Provide the [X, Y] coordinate of the cell's center where the given text is located.  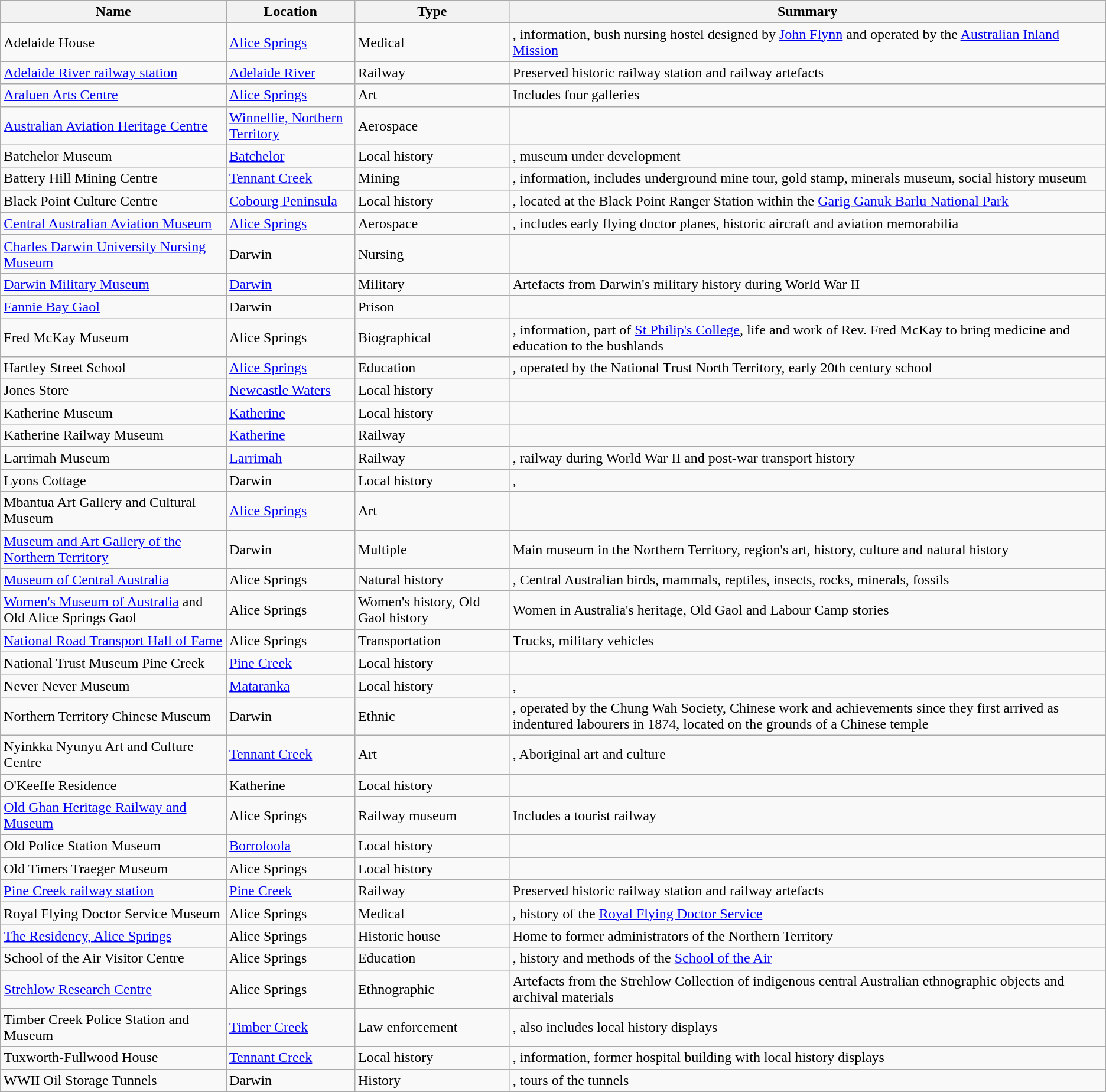
, information, part of St Philip's College, life and work of Rev. Fred McKay to bring medicine and education to the bushlands [807, 337]
Darwin Military Museum [113, 284]
Type [432, 12]
Jones Store [113, 391]
Museum and Art Gallery of the Northern Territory [113, 550]
Natural history [432, 580]
Cobourg Peninsula [291, 201]
Timber Creek Police Station and Museum [113, 1027]
Tuxworth-Fullwood House [113, 1058]
Includes a tourist railway [807, 815]
Old Police Station Museum [113, 846]
Central Australian Aviation Museum [113, 223]
Summary [807, 12]
Katherine Museum [113, 413]
, tours of the tunnels [807, 1080]
Battery Hill Mining Centre [113, 178]
, Aboriginal art and culture [807, 754]
, also includes local history displays [807, 1027]
Katherine Railway Museum [113, 435]
Old Timers Traeger Museum [113, 869]
Fannie Bay Gaol [113, 307]
Location [291, 12]
Hartley Street School [113, 368]
O'Keeffe Residence [113, 785]
, information, includes underground mine tour, gold stamp, minerals museum, social history museum [807, 178]
Adelaide River railway station [113, 73]
, includes early flying doctor planes, historic aircraft and aviation memorabilia [807, 223]
, museum under development [807, 156]
Transportation [432, 641]
, Central Australian birds, mammals, reptiles, insects, rocks, minerals, fossils [807, 580]
Batchelor Museum [113, 156]
Adelaide House [113, 43]
Charles Darwin University Nursing Museum [113, 254]
Name [113, 12]
Women's Museum of Australia and Old Alice Springs Gaol [113, 610]
Lyons Cottage [113, 480]
School of the Air Visitor Centre [113, 958]
Artefacts from Darwin's military history during World War II [807, 284]
Larrimah Museum [113, 458]
Ethnic [432, 716]
Pine Creek railway station [113, 891]
Nursing [432, 254]
Museum of Central Australia [113, 580]
Strehlow Research Centre [113, 989]
Prison [432, 307]
Trucks, military vehicles [807, 641]
, history of the Royal Flying Doctor Service [807, 914]
, information, bush nursing hostel designed by John Flynn and operated by the Australian Inland Mission [807, 43]
Black Point Culture Centre [113, 201]
Larrimah [291, 458]
Newcastle Waters [291, 391]
Nyinkka Nyunyu Art and Culture Centre [113, 754]
History [432, 1080]
Old Ghan Heritage Railway and Museum [113, 815]
Araluen Arts Centre [113, 95]
Railway museum [432, 815]
, railway during World War II and post-war transport history [807, 458]
Mbantua Art Gallery and Cultural Museum [113, 511]
Law enforcement [432, 1027]
Mataranka [291, 685]
Includes four galleries [807, 95]
, information, former hospital building with local history displays [807, 1058]
National Road Transport Hall of Fame [113, 641]
Never Never Museum [113, 685]
Women in Australia's heritage, Old Gaol and Labour Camp stories [807, 610]
Main museum in the Northern Territory, region's art, history, culture and natural history [807, 550]
Adelaide River [291, 73]
Multiple [432, 550]
Artefacts from the Strehlow Collection of indigenous central Australian ethnographic objects and archival materials [807, 989]
Royal Flying Doctor Service Museum [113, 914]
Fred McKay Museum [113, 337]
, located at the Black Point Ranger Station within the Garig Ganuk Barlu National Park [807, 201]
Mining [432, 178]
National Trust Museum Pine Creek [113, 663]
WWII Oil Storage Tunnels [113, 1080]
, operated by the National Trust North Territory, early 20th century school [807, 368]
Ethnographic [432, 989]
Batchelor [291, 156]
, history and methods of the School of the Air [807, 958]
The Residency, Alice Springs [113, 936]
Historic house [432, 936]
Borroloola [291, 846]
Military [432, 284]
Australian Aviation Heritage Centre [113, 125]
Home to former administrators of the Northern Territory [807, 936]
Biographical [432, 337]
Women's history, Old Gaol history [432, 610]
Winnellie, Northern Territory [291, 125]
Timber Creek [291, 1027]
Northern Territory Chinese Museum [113, 716]
